Extract the (x, y) coordinate from the center of the cell holding the provided text.  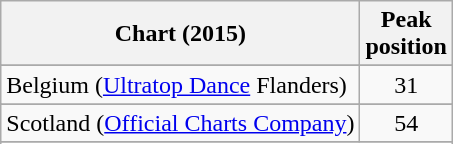
54 (406, 123)
Chart (2015) (180, 34)
31 (406, 85)
Peakposition (406, 34)
Belgium (Ultratop Dance Flanders) (180, 85)
Scotland (Official Charts Company) (180, 123)
